Extract the (X, Y) coordinate from the center of the cell holding the provided text.  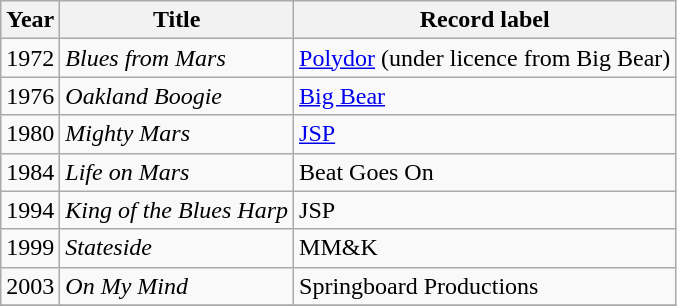
Stateside (177, 248)
1976 (30, 96)
Big Bear (485, 96)
Oakland Boogie (177, 96)
On My Mind (177, 286)
2003 (30, 286)
1999 (30, 248)
Polydor (under licence from Big Bear) (485, 58)
Title (177, 20)
Life on Mars (177, 172)
Blues from Mars (177, 58)
1980 (30, 134)
1972 (30, 58)
Year (30, 20)
Mighty Mars (177, 134)
Beat Goes On (485, 172)
1984 (30, 172)
1994 (30, 210)
MM&K (485, 248)
King of the Blues Harp (177, 210)
Record label (485, 20)
Springboard Productions (485, 286)
